Search for the cell housing the specified text and yield its [x, y] center coordinate. 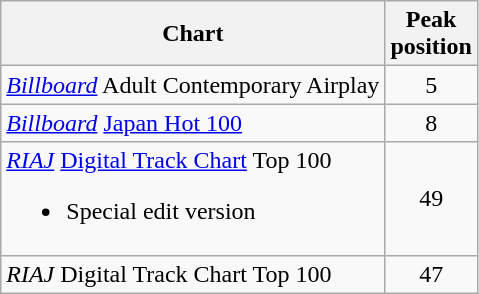
Billboard Japan Hot 100 [193, 123]
Peakposition [431, 34]
49 [431, 198]
Chart [193, 34]
5 [431, 85]
RIAJ Digital Track Chart Top 100 [193, 274]
47 [431, 274]
Billboard Adult Contemporary Airplay [193, 85]
RIAJ Digital Track Chart Top 100Special edit version [193, 198]
8 [431, 123]
